Scan for the cell matching the given text and deliver its [X, Y] coordinate at center. 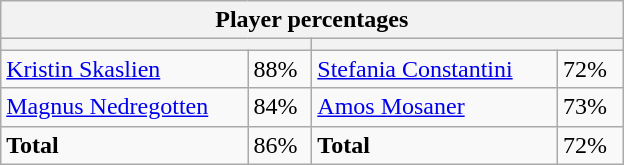
84% [280, 107]
Stefania Constantini [435, 69]
Kristin Skaslien [124, 69]
88% [280, 69]
73% [590, 107]
Amos Mosaner [435, 107]
Player percentages [312, 20]
Magnus Nedregotten [124, 107]
86% [280, 145]
